Scan for the cell matching the given text and deliver its (x, y) coordinate at center. 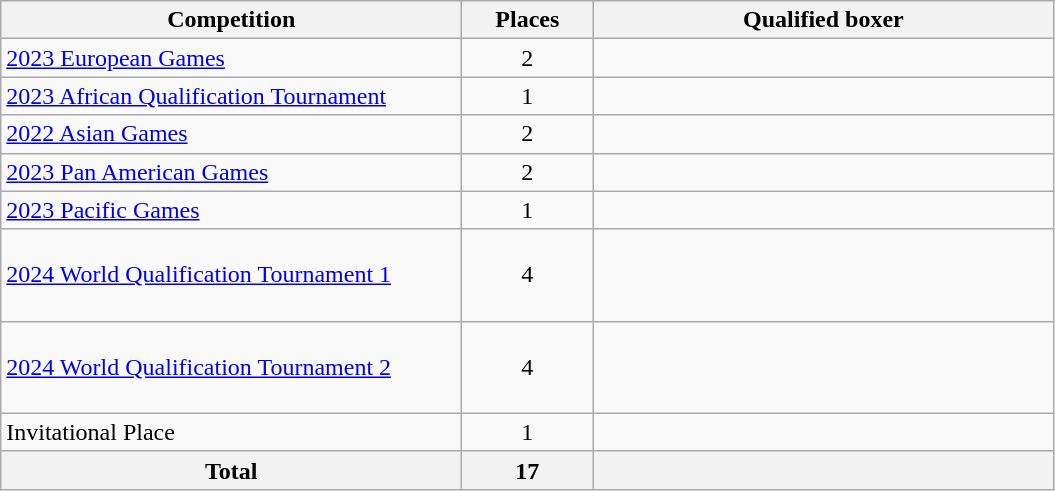
Places (528, 20)
2023 African Qualification Tournament (232, 96)
Competition (232, 20)
2023 Pan American Games (232, 172)
Total (232, 470)
Invitational Place (232, 432)
2023 Pacific Games (232, 210)
Qualified boxer (824, 20)
2024 World Qualification Tournament 1 (232, 275)
17 (528, 470)
2022 Asian Games (232, 134)
2024 World Qualification Tournament 2 (232, 367)
2023 European Games (232, 58)
